Return the (X, Y) coordinate for the center point of the cell that contains the specified text.  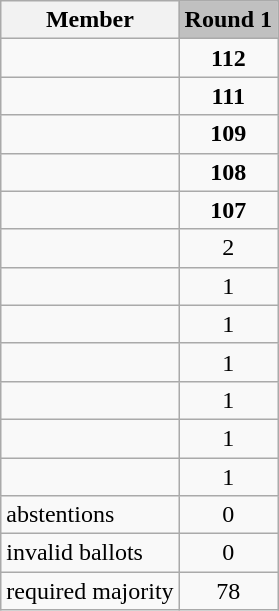
Member (90, 20)
Round 1 (228, 20)
invalid ballots (90, 553)
required majority (90, 591)
107 (228, 210)
112 (228, 58)
111 (228, 96)
2 (228, 248)
78 (228, 591)
109 (228, 134)
abstentions (90, 515)
108 (228, 172)
